Locate the cell with the specified text and output its [x, y] center coordinate. 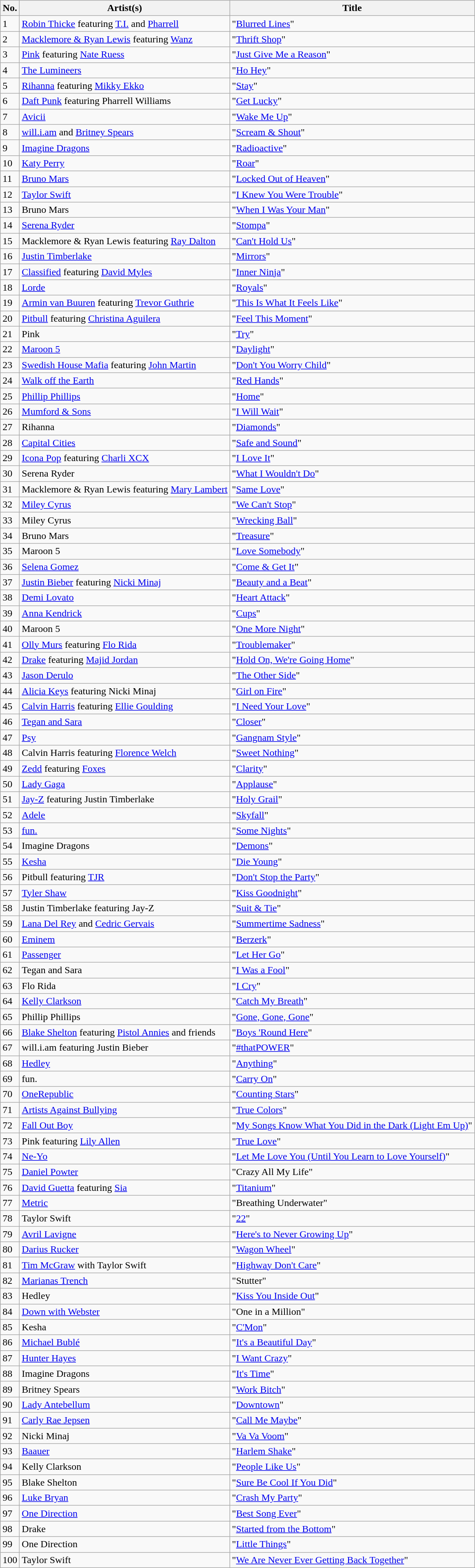
38 [10, 598]
56 [10, 877]
"Highway Don't Care" [352, 1265]
Icona Pop featuring Charli XCX [125, 458]
"Treasure" [352, 536]
"Get Lucky" [352, 101]
"Best Song Ever" [352, 1513]
55 [10, 861]
29 [10, 458]
"Clarity" [352, 769]
"True Colors" [352, 1110]
31 [10, 489]
59 [10, 923]
"Boys 'Round Here" [352, 1032]
"Call Me Maybe" [352, 1420]
will.i.am featuring Justin Bieber [125, 1048]
40 [10, 629]
Drake [125, 1529]
100 [10, 1560]
Lady Antebellum [125, 1405]
89 [10, 1389]
6 [10, 101]
"One More Night" [352, 629]
"Safe and Sound" [352, 442]
"Harlem Shake" [352, 1451]
61 [10, 955]
20 [10, 318]
97 [10, 1513]
77 [10, 1203]
Tim McGraw with Taylor Swift [125, 1265]
7 [10, 117]
"Let Me Love You (Until You Learn to Love Yourself)" [352, 1156]
"Royals" [352, 287]
Pink featuring Lily Allen [125, 1141]
Michael Bublé [125, 1343]
Calvin Harris featuring Ellie Goulding [125, 707]
23 [10, 365]
12 [10, 194]
"Beauty and a Beat" [352, 582]
32 [10, 505]
"Sweet Nothing" [352, 753]
98 [10, 1529]
"I Was a Fool" [352, 970]
Demi Lovato [125, 598]
71 [10, 1110]
Macklemore & Ryan Lewis featuring Ray Dalton [125, 241]
"My Songs Know What You Did in the Dark (Light Em Up)" [352, 1125]
"Heart Attack" [352, 598]
"Ho Hey" [352, 70]
Rihanna [125, 427]
68 [10, 1063]
"22" [352, 1219]
"When I Was Your Man" [352, 210]
"C'Mon" [352, 1327]
95 [10, 1482]
"Wrecking Ball" [352, 520]
62 [10, 970]
19 [10, 303]
44 [10, 691]
5 [10, 86]
"Inner Ninja" [352, 272]
Artists Against Bullying [125, 1110]
85 [10, 1327]
"I Knew You Were Trouble" [352, 194]
"Gangnam Style" [352, 738]
"Stutter" [352, 1281]
24 [10, 380]
72 [10, 1125]
84 [10, 1312]
"It's a Beautiful Day" [352, 1343]
27 [10, 427]
73 [10, 1141]
Armin van Buuren featuring Trevor Guthrie [125, 303]
"Catch My Breath" [352, 1001]
52 [10, 815]
David Guetta featuring Sia [125, 1188]
Darius Rucker [125, 1250]
80 [10, 1250]
51 [10, 799]
"Berzerk" [352, 939]
Justin Timberlake [125, 256]
35 [10, 551]
"Applause" [352, 784]
Pink [125, 334]
78 [10, 1219]
Carly Rae Jepsen [125, 1420]
"Counting Stars" [352, 1094]
48 [10, 753]
Flo Rida [125, 986]
"I Cry" [352, 986]
"Can't Hold Us" [352, 241]
83 [10, 1296]
"Radioactive" [352, 148]
88 [10, 1374]
"Don't You Worry Child" [352, 365]
"Here's to Never Growing Up" [352, 1234]
70 [10, 1094]
"Va Va Voom" [352, 1435]
79 [10, 1234]
"I Will Wait" [352, 411]
"Girl on Fire" [352, 691]
"People Like Us" [352, 1467]
Jay-Z featuring Justin Timberlake [125, 799]
Avicii [125, 117]
47 [10, 738]
"Don't Stop the Party" [352, 877]
"Wake Me Up" [352, 117]
Lana Del Rey and Cedric Gervais [125, 923]
"Blurred Lines" [352, 24]
"Scream & Shout" [352, 132]
"Let Her Go" [352, 955]
Lorde [125, 287]
Olly Murs featuring Flo Rida [125, 644]
"Anything" [352, 1063]
30 [10, 474]
"Feel This Moment" [352, 318]
Selena Gomez [125, 567]
"The Other Side" [352, 675]
Capital Cities [125, 442]
14 [10, 225]
15 [10, 241]
"I Love It" [352, 458]
54 [10, 846]
60 [10, 939]
Psy [125, 738]
Daft Punk featuring Pharrell Williams [125, 101]
"Wagon Wheel" [352, 1250]
Jason Derulo [125, 675]
Baauer [125, 1451]
"#thatPOWER" [352, 1048]
36 [10, 567]
34 [10, 536]
3 [10, 55]
"One in a Million" [352, 1312]
53 [10, 830]
Mumford & Sons [125, 411]
"Sure Be Cool If You Did" [352, 1482]
"Thrift Shop" [352, 39]
"Carry On" [352, 1079]
"I Need Your Love" [352, 707]
49 [10, 769]
Adele [125, 815]
"Suit & Tie" [352, 908]
Justin Bieber featuring Nicki Minaj [125, 582]
"Hold On, We're Going Home" [352, 660]
"Same Love" [352, 489]
87 [10, 1358]
57 [10, 892]
Drake featuring Majid Jordan [125, 660]
Calvin Harris featuring Florence Welch [125, 753]
Daniel Powter [125, 1172]
28 [10, 442]
93 [10, 1451]
"I Want Crazy" [352, 1358]
"Skyfall" [352, 815]
21 [10, 334]
37 [10, 582]
"Diamonds" [352, 427]
"Some Nights" [352, 830]
"We Can't Stop" [352, 505]
"Kiss You Inside Out" [352, 1296]
"Breathing Underwater" [352, 1203]
"Closer" [352, 722]
92 [10, 1435]
81 [10, 1265]
Robin Thicke featuring T.I. and Pharrell [125, 24]
64 [10, 1001]
67 [10, 1048]
Britney Spears [125, 1389]
Alicia Keys featuring Nicki Minaj [125, 691]
"Little Things" [352, 1544]
"Downtown" [352, 1405]
"Summertime Sadness" [352, 923]
22 [10, 349]
"Started from the Bottom" [352, 1529]
9 [10, 148]
Eminem [125, 939]
58 [10, 908]
"Die Young" [352, 861]
39 [10, 613]
66 [10, 1032]
"Kiss Goodnight" [352, 892]
16 [10, 256]
Macklemore & Ryan Lewis featuring Wanz [125, 39]
18 [10, 287]
Pitbull featuring TJR [125, 877]
Luke Bryan [125, 1498]
Anna Kendrick [125, 613]
63 [10, 986]
17 [10, 272]
74 [10, 1156]
Justin Timberlake featuring Jay-Z [125, 908]
No. [10, 8]
Lady Gaga [125, 784]
"Holy Grail" [352, 799]
10 [10, 163]
33 [10, 520]
86 [10, 1343]
"Red Hands" [352, 380]
42 [10, 660]
"Crazy All My Life" [352, 1172]
"True Love" [352, 1141]
"Roar" [352, 163]
91 [10, 1420]
"Come & Get It" [352, 567]
94 [10, 1467]
"Try" [352, 334]
Hunter Hayes [125, 1358]
will.i.am and Britney Spears [125, 132]
2 [10, 39]
"Demons" [352, 846]
Pink featuring Nate Ruess [125, 55]
"Locked Out of Heaven" [352, 179]
11 [10, 179]
Katy Perry [125, 163]
Pitbull featuring Christina Aguilera [125, 318]
Title [352, 8]
"We Are Never Ever Getting Back Together" [352, 1560]
"Gone, Gone, Gone" [352, 1017]
"Stay" [352, 86]
69 [10, 1079]
Ne-Yo [125, 1156]
Walk off the Earth [125, 380]
Passenger [125, 955]
41 [10, 644]
43 [10, 675]
Blake Shelton featuring Pistol Annies and friends [125, 1032]
"Troublemaker" [352, 644]
90 [10, 1405]
Classified featuring David Myles [125, 272]
Metric [125, 1203]
"Crash My Party" [352, 1498]
"Cups" [352, 613]
"Work Bitch" [352, 1389]
46 [10, 722]
Rihanna featuring Mikky Ekko [125, 86]
82 [10, 1281]
Zedd featuring Foxes [125, 769]
Down with Webster [125, 1312]
76 [10, 1188]
"Daylight" [352, 349]
96 [10, 1498]
"It's Time" [352, 1374]
Swedish House Mafia featuring John Martin [125, 365]
The Lumineers [125, 70]
65 [10, 1017]
Macklemore & Ryan Lewis featuring Mary Lambert [125, 489]
75 [10, 1172]
50 [10, 784]
"What I Wouldn't Do" [352, 474]
13 [10, 210]
"Stompa" [352, 225]
Avril Lavigne [125, 1234]
"This Is What It Feels Like" [352, 303]
"Titanium" [352, 1188]
"Just Give Me a Reason" [352, 55]
Tyler Shaw [125, 892]
Fall Out Boy [125, 1125]
8 [10, 132]
25 [10, 396]
"Home" [352, 396]
45 [10, 707]
Marianas Trench [125, 1281]
99 [10, 1544]
Nicki Minaj [125, 1435]
Blake Shelton [125, 1482]
4 [10, 70]
OneRepublic [125, 1094]
"Love Somebody" [352, 551]
Artist(s) [125, 8]
1 [10, 24]
"Mirrors" [352, 256]
26 [10, 411]
